For the text-containing cell, return its midpoint in (X, Y) coordinate format. 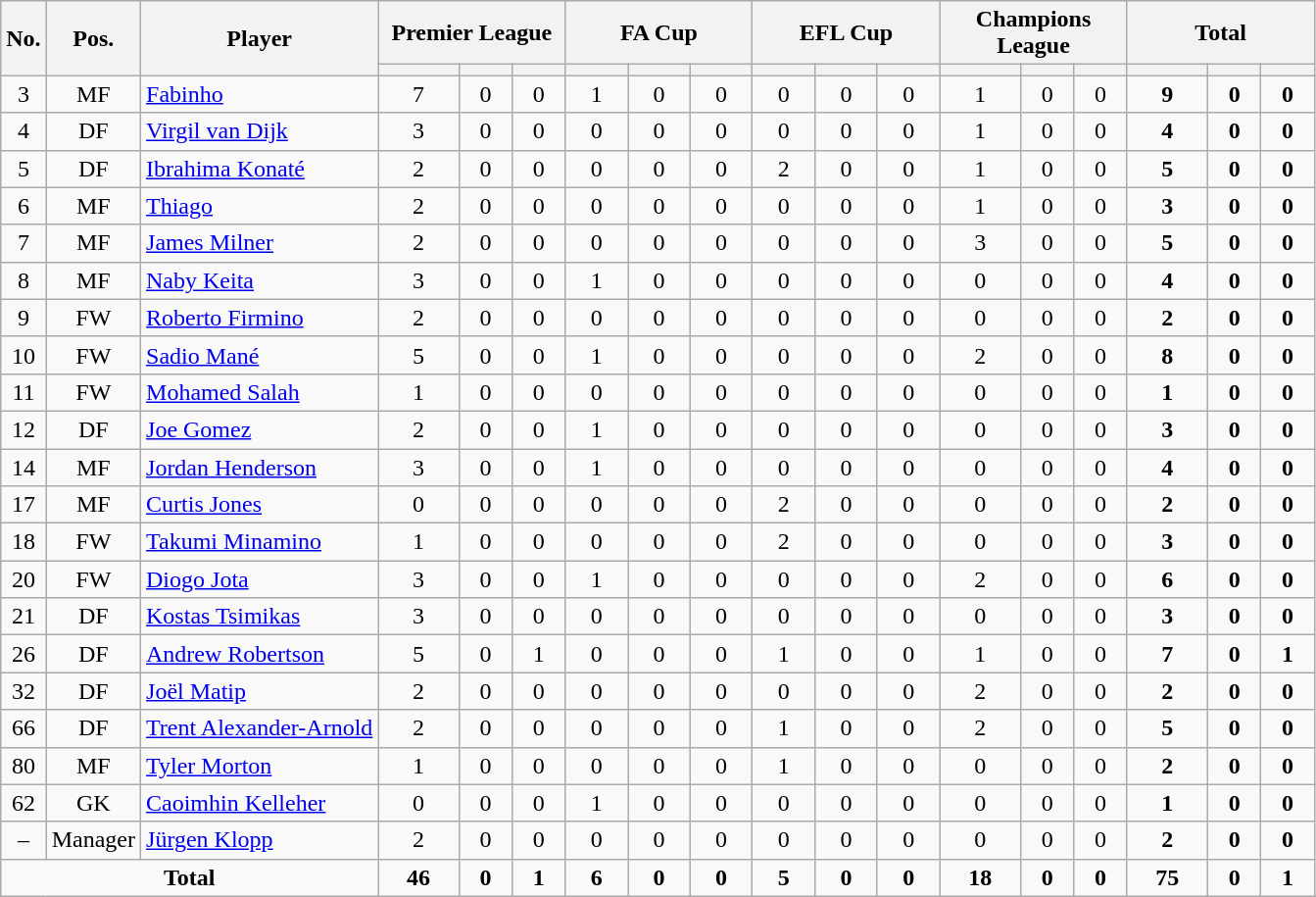
Player (260, 38)
Virgil van Dijk (260, 131)
14 (24, 468)
17 (24, 505)
Naby Keita (260, 280)
Fabinho (260, 94)
Kostas Tsimikas (260, 617)
Diogo Jota (260, 579)
Tyler Morton (260, 766)
80 (24, 766)
Joe Gomez (260, 429)
12 (24, 429)
46 (418, 877)
20 (24, 579)
66 (24, 728)
Joël Matip (260, 691)
75 (1167, 877)
10 (24, 355)
Andrew Robertson (260, 654)
26 (24, 654)
32 (24, 691)
FA Cup (658, 33)
Jürgen Klopp (260, 840)
62 (24, 803)
21 (24, 617)
Trent Alexander-Arnold (260, 728)
Manager (93, 840)
Champions League (1033, 33)
Roberto Firmino (260, 318)
Thiago (260, 206)
Mohamed Salah (260, 392)
EFL Cup (847, 33)
Jordan Henderson (260, 468)
Caoimhin Kelleher (260, 803)
Premier League (472, 33)
Takumi Minamino (260, 542)
11 (24, 392)
Sadio Mané (260, 355)
James Milner (260, 243)
No. (24, 38)
Ibrahima Konaté (260, 169)
– (24, 840)
Curtis Jones (260, 505)
Pos. (93, 38)
GK (93, 803)
